Search for the cell housing the specified text and yield its (x, y) center coordinate. 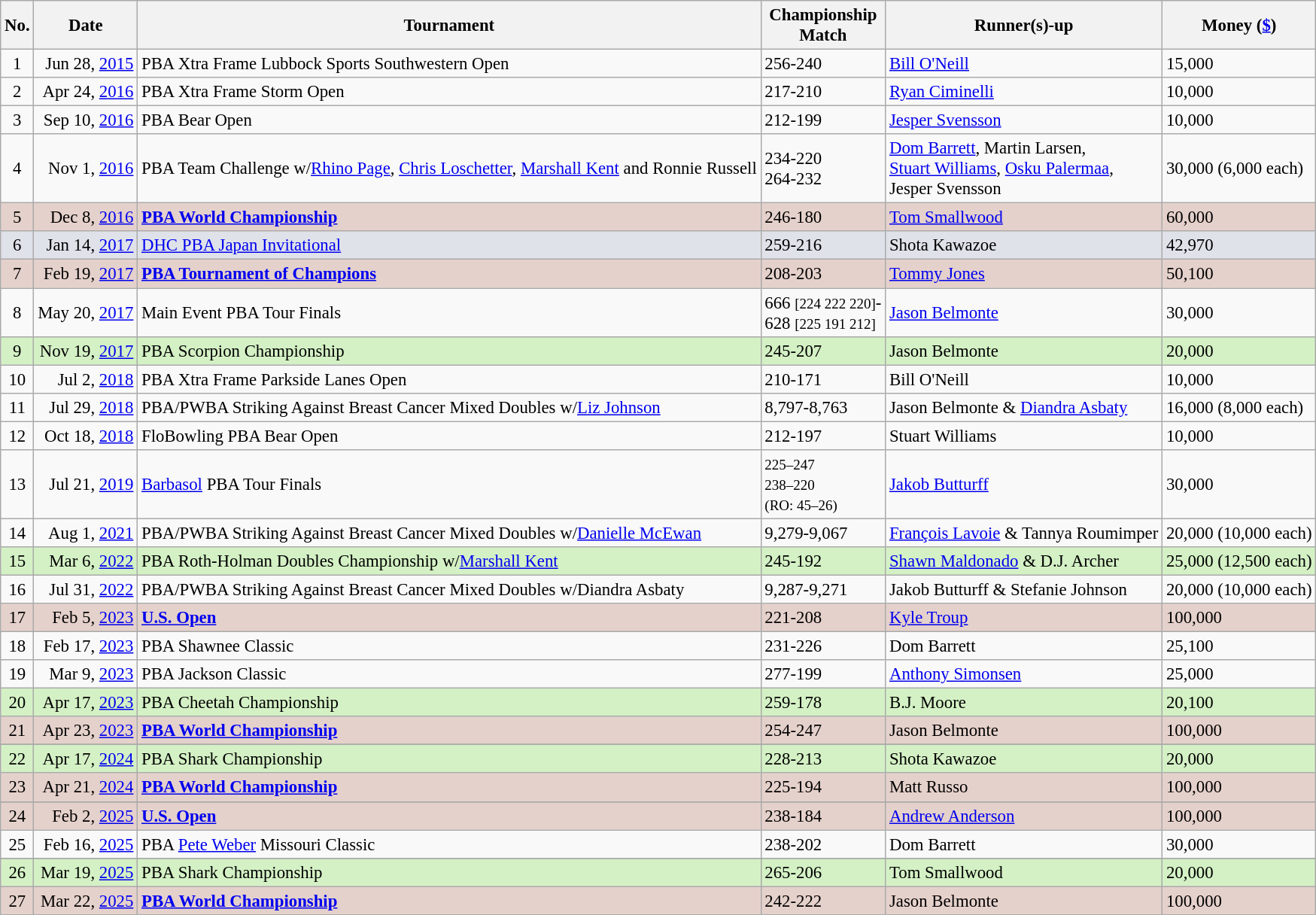
Jul 31, 2022 (86, 589)
ChampionshipMatch (823, 26)
277-199 (823, 674)
Jul 29, 2018 (86, 407)
27 (17, 901)
Mar 9, 2023 (86, 674)
1 (17, 64)
242-222 (823, 901)
238-184 (823, 816)
PBA Scorpion Championship (449, 351)
Sep 10, 2016 (86, 120)
Nov 1, 2016 (86, 169)
PBA Shawnee Classic (449, 646)
246-180 (823, 217)
Feb 17, 2023 (86, 646)
225–247238–220(RO: 45–26) (823, 485)
Runner(s)-up (1024, 26)
265-206 (823, 872)
Date (86, 26)
Stuart Williams (1024, 436)
Jakob Butturff & Stefanie Johnson (1024, 589)
19 (17, 674)
9,279-9,067 (823, 533)
Feb 19, 2017 (86, 274)
13 (17, 485)
42,970 (1239, 246)
259-216 (823, 246)
Apr 17, 2023 (86, 703)
3 (17, 120)
Feb 5, 2023 (86, 618)
Jul 2, 2018 (86, 379)
212-199 (823, 120)
François Lavoie & Tannya Roumimper (1024, 533)
217-210 (823, 92)
Apr 23, 2023 (86, 731)
60,000 (1239, 217)
Barbasol PBA Tour Finals (449, 485)
245-192 (823, 561)
10 (17, 379)
16,000 (8,000 each) (1239, 407)
PBA Xtra Frame Lubbock Sports Southwestern Open (449, 64)
24 (17, 816)
245-207 (823, 351)
PBA Pete Weber Missouri Classic (449, 844)
14 (17, 533)
Matt Russo (1024, 788)
26 (17, 872)
12 (17, 436)
Andrew Anderson (1024, 816)
Jan 14, 2017 (86, 246)
PBA Team Challenge w/Rhino Page, Chris Loschetter, Marshall Kent and Ronnie Russell (449, 169)
212-197 (823, 436)
Mar 22, 2025 (86, 901)
238-202 (823, 844)
25,000 (1239, 674)
25,000 (12,500 each) (1239, 561)
Tournament (449, 26)
5 (17, 217)
Jun 28, 2015 (86, 64)
Aug 1, 2021 (86, 533)
Mar 19, 2025 (86, 872)
Mar 6, 2022 (86, 561)
16 (17, 589)
15 (17, 561)
256-240 (823, 64)
23 (17, 788)
254-247 (823, 731)
May 20, 2017 (86, 313)
666 [224 222 220]-628 [225 191 212] (823, 313)
PBA Jackson Classic (449, 674)
PBA/PWBA Striking Against Breast Cancer Mixed Doubles w/Diandra Asbaty (449, 589)
Money ($) (1239, 26)
231-226 (823, 646)
Apr 21, 2024 (86, 788)
PBA Cheetah Championship (449, 703)
Dec 8, 2016 (86, 217)
20,100 (1239, 703)
210-171 (823, 379)
PBA Tournament of Champions (449, 274)
50,100 (1239, 274)
Tommy Jones (1024, 274)
PBA/PWBA Striking Against Breast Cancer Mixed Doubles w/Liz Johnson (449, 407)
9 (17, 351)
Jesper Svensson (1024, 120)
6 (17, 246)
15,000 (1239, 64)
225-194 (823, 788)
8,797-8,763 (823, 407)
21 (17, 731)
Apr 24, 2016 (86, 92)
234-220264-232 (823, 169)
30,000 (6,000 each) (1239, 169)
Main Event PBA Tour Finals (449, 313)
PBA Xtra Frame Parkside Lanes Open (449, 379)
Nov 19, 2017 (86, 351)
7 (17, 274)
Apr 17, 2024 (86, 759)
DHC PBA Japan Invitational (449, 246)
20 (17, 703)
Jakob Butturff (1024, 485)
PBA/PWBA Striking Against Breast Cancer Mixed Doubles w/Danielle McEwan (449, 533)
B.J. Moore (1024, 703)
PBA Roth-Holman Doubles Championship w/Marshall Kent (449, 561)
PBA Xtra Frame Storm Open (449, 92)
FloBowling PBA Bear Open (449, 436)
Shawn Maldonado & D.J. Archer (1024, 561)
221-208 (823, 618)
8 (17, 313)
22 (17, 759)
Kyle Troup (1024, 618)
228-213 (823, 759)
Feb 16, 2025 (86, 844)
Ryan Ciminelli (1024, 92)
2 (17, 92)
18 (17, 646)
11 (17, 407)
PBA Bear Open (449, 120)
Anthony Simonsen (1024, 674)
Oct 18, 2018 (86, 436)
25,100 (1239, 646)
Jason Belmonte & Diandra Asbaty (1024, 407)
4 (17, 169)
208-203 (823, 274)
Feb 2, 2025 (86, 816)
9,287-9,271 (823, 589)
259-178 (823, 703)
Jul 21, 2019 (86, 485)
Dom Barrett, Martin Larsen, Stuart Williams, Osku Palermaa, Jesper Svensson (1024, 169)
No. (17, 26)
25 (17, 844)
17 (17, 618)
